Determine the (x, y) coordinate at the center of the cell enclosing the given text.  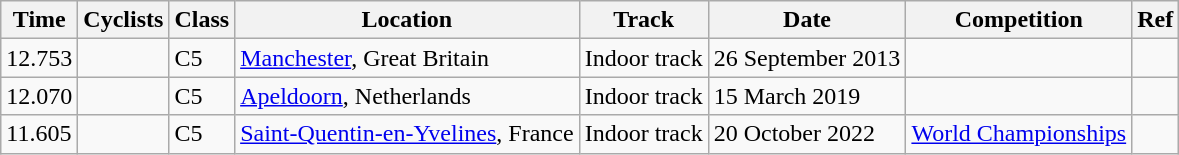
26 September 2013 (807, 58)
11.605 (40, 134)
Track (644, 20)
Manchester, Great Britain (408, 58)
Competition (1019, 20)
Cyclists (124, 20)
Date (807, 20)
Ref (1156, 20)
Time (40, 20)
Location (408, 20)
Saint-Quentin-en-Yvelines, France (408, 134)
12.070 (40, 96)
12.753 (40, 58)
15 March 2019 (807, 96)
Apeldoorn, Netherlands (408, 96)
20 October 2022 (807, 134)
World Championships (1019, 134)
Class (202, 20)
